From the cell containing the given text, extract its center point as [X, Y] coordinate. 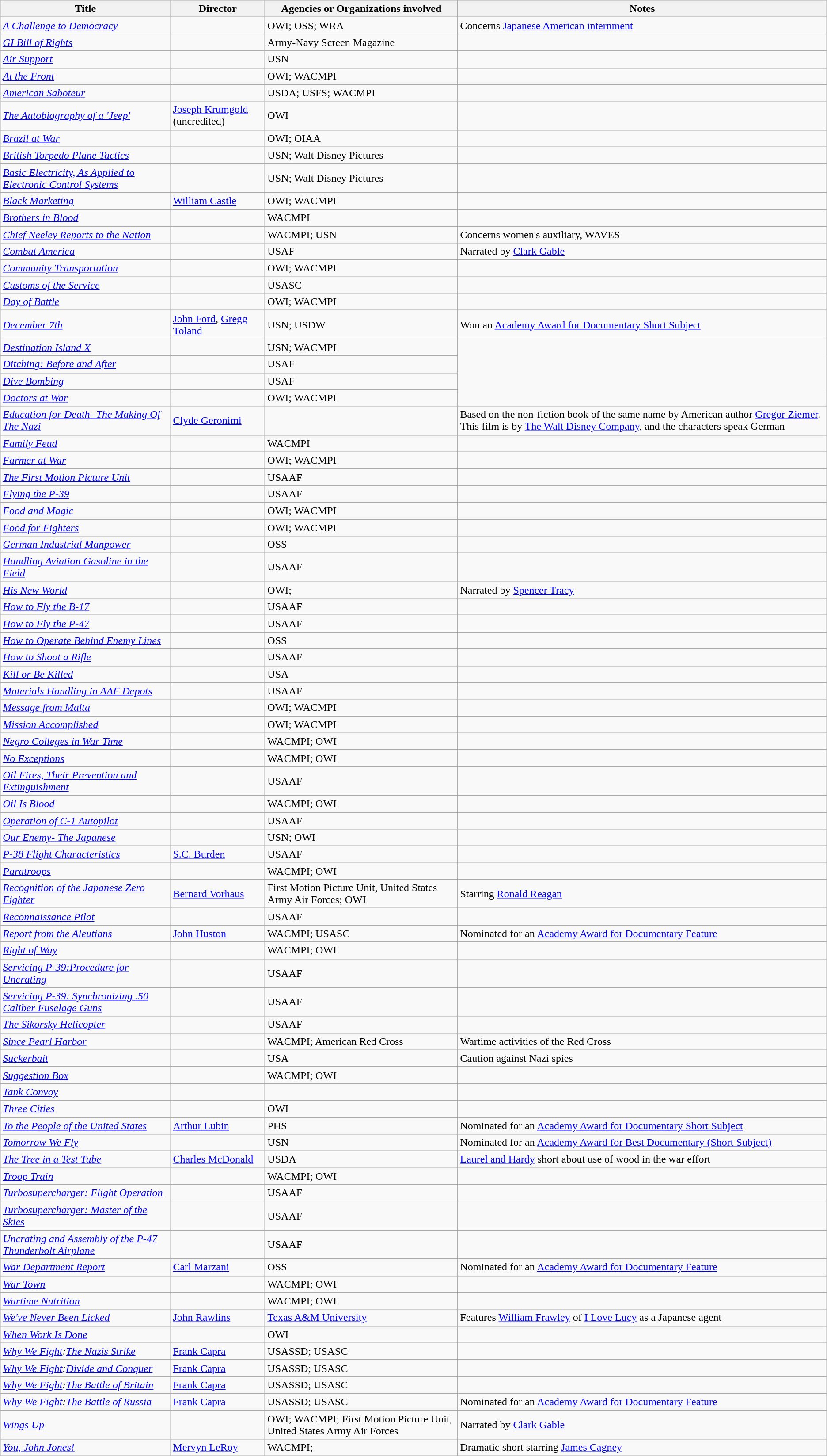
When Work Is Done [86, 1334]
Uncrating and Assembly of the P-47 Thunderbolt Airplane [86, 1245]
The Autobiography of a 'Jeep' [86, 116]
You, John Jones! [86, 1448]
USN; USDW [361, 324]
Brothers in Blood [86, 217]
Turbosupercharger: Flight Operation [86, 1193]
War Town [86, 1284]
Features William Frawley of I Love Lucy as a Japanese agent [642, 1318]
Servicing P-39: Synchronizing .50 Caliber Fuselage Guns [86, 1002]
OWI; OIAA [361, 138]
Ditching: Before and After [86, 364]
Starring Ronald Reagan [642, 894]
OWI; OSS; WRA [361, 26]
Customs of the Service [86, 285]
USN; OWI [361, 838]
John Ford, Gregg Toland [218, 324]
Why We Fight:The Battle of Britain [86, 1385]
How to Fly the P-47 [86, 624]
Wings Up [86, 1424]
Carl Marzani [218, 1267]
Mervyn LeRoy [218, 1448]
Basic Electricity, As Applied to Electronic Control Systems [86, 178]
Doctors at War [86, 398]
Three Cities [86, 1109]
Tank Convoy [86, 1092]
GI Bill of Rights [86, 42]
Tomorrow We Fly [86, 1143]
WACMPI; USN [361, 235]
War Department Report [86, 1267]
Agencies or Organizations involved [361, 9]
Joseph Krumgold (uncredited) [218, 116]
Dive Bombing [86, 381]
German Industrial Manpower [86, 545]
Army-Navy Screen Magazine [361, 42]
Education for Death- The Making Of The Nazi [86, 421]
The Sikorsky Helicopter [86, 1025]
Family Feud [86, 443]
Concerns women's auxiliary, WAVES [642, 235]
Day of Battle [86, 302]
Food and Magic [86, 511]
At the Front [86, 76]
Why We Fight:Divide and Conquer [86, 1368]
WACMPI; [361, 1448]
Narrated by Spencer Tracy [642, 590]
Why We Fight:The Nazis Strike [86, 1351]
USN; WACMPI [361, 347]
Kill or Be Killed [86, 674]
Materials Handling in AAF Depots [86, 691]
Oil Is Blood [86, 804]
How to Fly the B-17 [86, 607]
First Motion Picture Unit, United States Army Air Forces; OWI [361, 894]
Dramatic short starring James Cagney [642, 1448]
Message from Malta [86, 708]
British Torpedo Plane Tactics [86, 155]
Nominated for an Academy Award for Best Documentary (Short Subject) [642, 1143]
PHS [361, 1126]
His New World [86, 590]
USASC [361, 285]
Suggestion Box [86, 1075]
WACMPI; American Red Cross [361, 1041]
Combat America [86, 252]
OWI; WACMPI; First Motion Picture Unit, United States Army Air Forces [361, 1424]
USDA; USFS; WACMPI [361, 93]
The Tree in a Test Tube [86, 1159]
Charles McDonald [218, 1159]
John Huston [218, 934]
Won an Academy Award for Documentary Short Subject [642, 324]
Director [218, 9]
S.C. Burden [218, 854]
John Rawlins [218, 1318]
Caution against Nazi spies [642, 1058]
Notes [642, 9]
Air Support [86, 59]
Clyde Geronimi [218, 421]
Our Enemy- The Japanese [86, 838]
Recognition of the Japanese Zero Fighter [86, 894]
P-38 Flight Characteristics [86, 854]
Food for Fighters [86, 527]
Right of Way [86, 950]
Brazil at War [86, 138]
American Saboteur [86, 93]
Paratroops [86, 871]
OWI; [361, 590]
The First Motion Picture Unit [86, 477]
Arthur Lubin [218, 1126]
Community Transportation [86, 268]
USDA [361, 1159]
WACMPI; USASC [361, 934]
Laurel and Hardy short about use of wood in the war effort [642, 1159]
Why We Fight:The Battle of Russia [86, 1402]
Wartime Nutrition [86, 1301]
Operation of C-1 Autopilot [86, 821]
Servicing P-39:Procedure for Uncrating [86, 973]
Suckerbait [86, 1058]
Reconnaissance Pilot [86, 917]
Destination Island X [86, 347]
William Castle [218, 201]
Mission Accomplished [86, 724]
Chief Neeley Reports to the Nation [86, 235]
Turbosupercharger: Master of the Skies [86, 1216]
Troop Train [86, 1176]
How to Shoot a Rifle [86, 657]
Bernard Vorhaus [218, 894]
Negro Colleges in War Time [86, 741]
No Exceptions [86, 758]
Handling Aviation Gasoline in the Field [86, 568]
Since Pearl Harbor [86, 1041]
Title [86, 9]
How to Operate Behind Enemy Lines [86, 640]
Wartime activities of the Red Cross [642, 1041]
Concerns Japanese American internment [642, 26]
Farmer at War [86, 460]
Black Marketing [86, 201]
We've Never Been Licked [86, 1318]
Flying the P-39 [86, 494]
Nominated for an Academy Award for Documentary Short Subject [642, 1126]
To the People of the United States [86, 1126]
Texas A&M University [361, 1318]
A Challenge to Democracy [86, 26]
December 7th [86, 324]
Oil Fires, Their Prevention and Extinguishment [86, 781]
Report from the Aleutians [86, 934]
